Provide the (X, Y) coordinate of the cell's center where the given text is located.  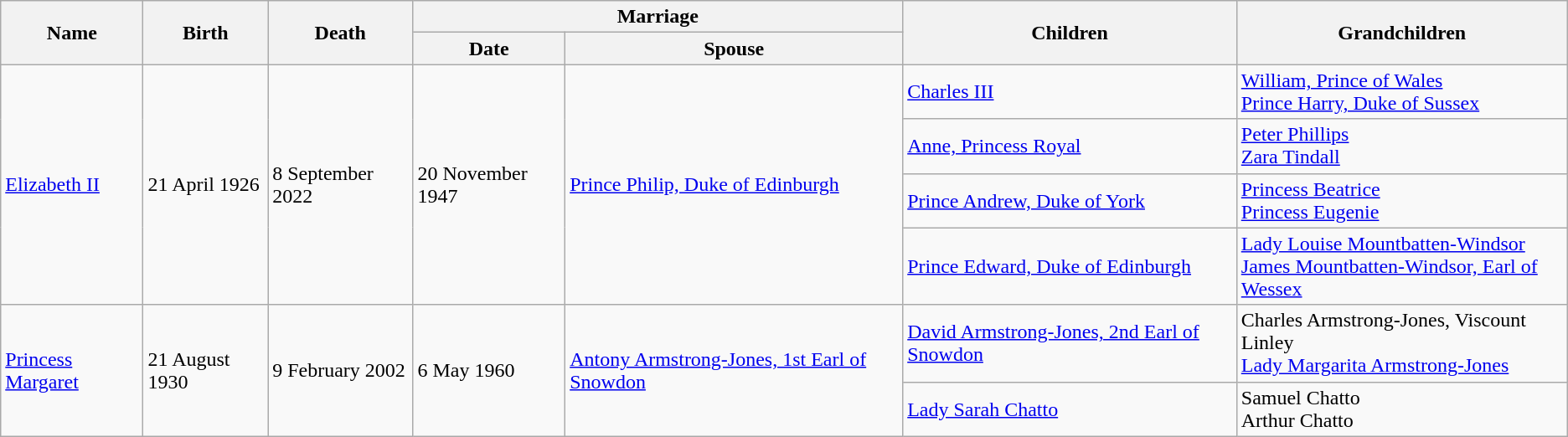
Samuel ChattoArthur Chatto (1402, 409)
Elizabeth II (72, 184)
Princess Margaret (72, 370)
21 August 1930 (206, 370)
Princess BeatricePrincess Eugenie (1402, 201)
Peter PhillipsZara Tindall (1402, 146)
Name (72, 33)
6 May 1960 (489, 370)
Spouse (734, 49)
Charles Armstrong-Jones, Viscount LinleyLady Margarita Armstrong-Jones (1402, 343)
Date (489, 49)
Grandchildren (1402, 33)
Marriage (658, 17)
21 April 1926 (206, 184)
Lady Sarah Chatto (1070, 409)
8 September 2022 (340, 184)
Charles III (1070, 92)
Death (340, 33)
William, Prince of WalesPrince Harry, Duke of Sussex (1402, 92)
Anne, Princess Royal (1070, 146)
Lady Louise Mountbatten-WindsorJames Mountbatten-Windsor, Earl of Wessex (1402, 266)
Antony Armstrong-Jones, 1st Earl of Snowdon (734, 370)
20 November 1947 (489, 184)
Prince Andrew, Duke of York (1070, 201)
Children (1070, 33)
9 February 2002 (340, 370)
Prince Edward, Duke of Edinburgh (1070, 266)
David Armstrong-Jones, 2nd Earl of Snowdon (1070, 343)
Birth (206, 33)
Prince Philip, Duke of Edinburgh (734, 184)
